Determine the [X, Y] coordinate at the center of the cell enclosing the given text.  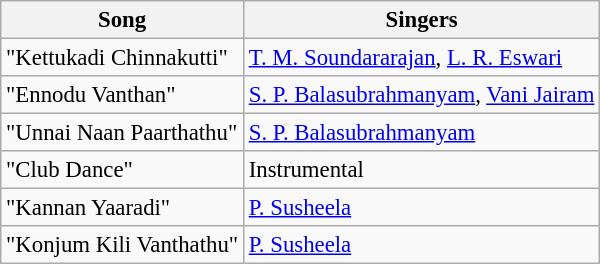
"Unnai Naan Paarthathu" [122, 133]
"Club Dance" [122, 170]
Singers [421, 20]
Song [122, 20]
"Konjum Kili Vanthathu" [122, 245]
"Kannan Yaaradi" [122, 208]
Instrumental [421, 170]
S. P. Balasubrahmanyam, Vani Jairam [421, 95]
"Ennodu Vanthan" [122, 95]
"Kettukadi Chinnakutti" [122, 58]
T. M. Soundararajan, L. R. Eswari [421, 58]
S. P. Balasubrahmanyam [421, 133]
